Detect which cell encompasses the target text, then output its (x, y) center coordinate. 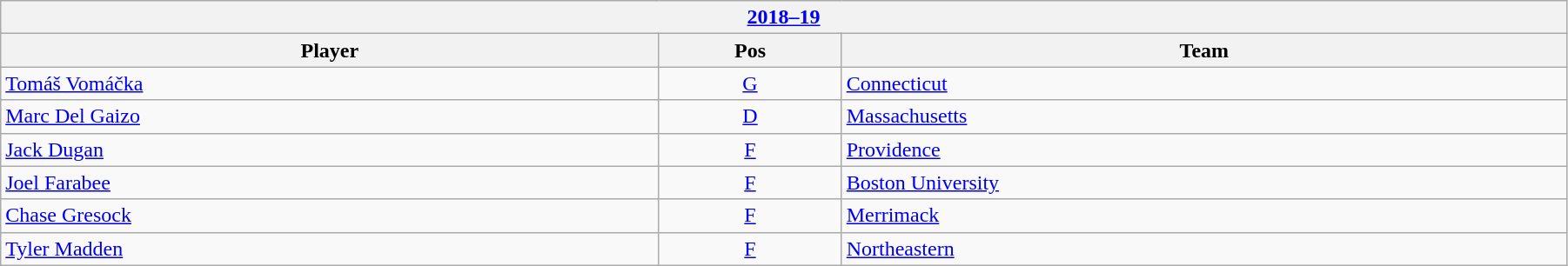
Merrimack (1204, 216)
Marc Del Gaizo (330, 116)
Massachusetts (1204, 116)
G (750, 83)
2018–19 (784, 17)
Tyler Madden (330, 249)
D (750, 116)
Pos (750, 50)
Connecticut (1204, 83)
Chase Gresock (330, 216)
Jack Dugan (330, 150)
Tomáš Vomáčka (330, 83)
Team (1204, 50)
Northeastern (1204, 249)
Providence (1204, 150)
Joel Farabee (330, 183)
Player (330, 50)
Boston University (1204, 183)
